Scan for the cell matching the given text and deliver its [x, y] coordinate at center. 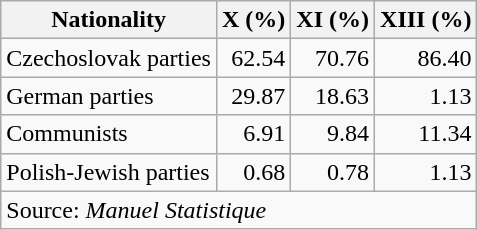
86.40 [426, 58]
62.54 [253, 58]
X (%) [253, 20]
11.34 [426, 134]
Polish-Jewish parties [109, 172]
Nationality [109, 20]
18.63 [333, 96]
9.84 [333, 134]
XIII (%) [426, 20]
70.76 [333, 58]
6.91 [253, 134]
German parties [109, 96]
0.68 [253, 172]
Communists [109, 134]
29.87 [253, 96]
0.78 [333, 172]
XI (%) [333, 20]
Czechoslovak parties [109, 58]
Source: Manuel Statistique [239, 210]
